For the text-containing cell, return its midpoint in (X, Y) coordinate format. 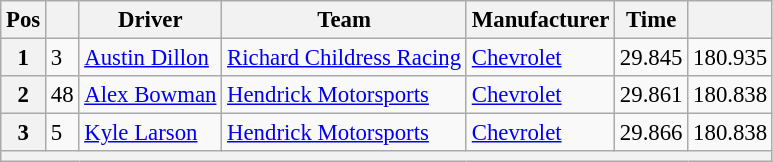
Kyle Larson (150, 133)
2 (24, 95)
Austin Dillon (150, 58)
29.861 (652, 95)
Time (652, 20)
Richard Childress Racing (344, 58)
29.845 (652, 58)
Pos (24, 20)
Manufacturer (540, 20)
48 (62, 95)
29.866 (652, 133)
5 (62, 133)
Alex Bowman (150, 95)
1 (24, 58)
180.935 (730, 58)
Driver (150, 20)
Team (344, 20)
